Determine the [x, y] coordinate at the center of the cell enclosing the given text.  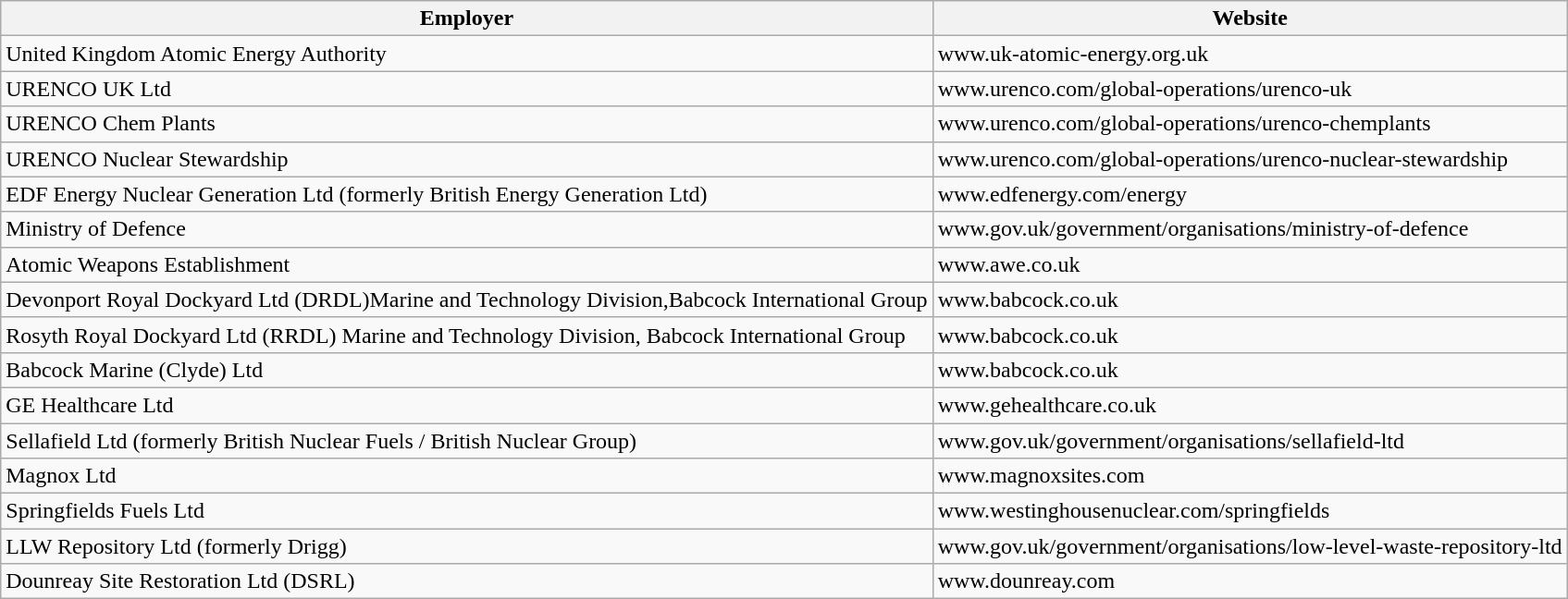
www.edfenergy.com/energy [1250, 194]
Atomic Weapons Establishment [466, 264]
www.uk-atomic-energy.org.uk [1250, 54]
Employer [466, 18]
Dounreay Site Restoration Ltd (DSRL) [466, 581]
Babcock Marine (Clyde) Ltd [466, 370]
www.urenco.com/global-operations/urenco-chemplants [1250, 124]
Ministry of Defence [466, 229]
LLW Repository Ltd (formerly Drigg) [466, 546]
GE Healthcare Ltd [466, 405]
Devonport Royal Dockyard Ltd (DRDL)Marine and Technology Division,Babcock International Group [466, 299]
www.dounreay.com [1250, 581]
URENCO Chem Plants [466, 124]
Magnox Ltd [466, 476]
Website [1250, 18]
www.gov.uk/government/organisations/low-level-waste-repository-ltd [1250, 546]
United Kingdom Atomic Energy Authority [466, 54]
URENCO UK Ltd [466, 89]
www.urenco.com/global-operations/urenco-uk [1250, 89]
Springfields Fuels Ltd [466, 511]
URENCO Nuclear Stewardship [466, 159]
www.urenco.com/global-operations/urenco-nuclear-stewardship [1250, 159]
www.awe.co.uk [1250, 264]
Rosyth Royal Dockyard Ltd (RRDL) Marine and Technology Division, Babcock International Group [466, 335]
www.gov.uk/government/organisations/sellafield-ltd [1250, 441]
www.westinghousenuclear.com/springfields [1250, 511]
Sellafield Ltd (formerly British Nuclear Fuels / British Nuclear Group) [466, 441]
www.magnoxsites.com [1250, 476]
EDF Energy Nuclear Generation Ltd (formerly British Energy Generation Ltd) [466, 194]
www.gehealthcare.co.uk [1250, 405]
www.gov.uk/government/organisations/ministry-of-defence [1250, 229]
